Search for the cell housing the specified text and yield its [X, Y] center coordinate. 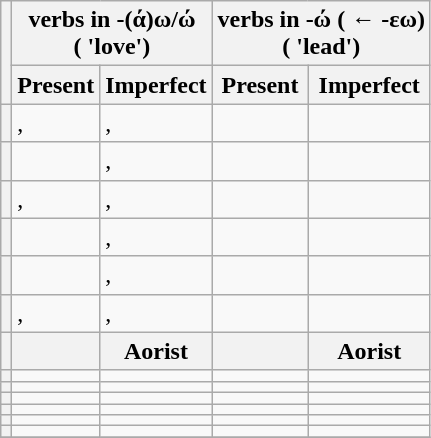
verbs in -ώ ( ← -εω)( 'lead') [321, 34]
verbs in -(ά)ω/ώ( 'love') [112, 34]
